Determine the (x, y) coordinate at the center of the cell enclosing the given text.  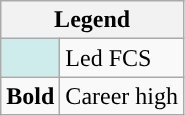
Bold (30, 96)
Career high (122, 96)
Led FCS (122, 58)
Legend (92, 20)
